Determine the (x, y) coordinate at the center of the cell enclosing the given text.  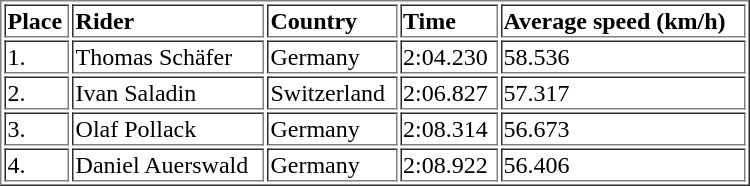
3. (36, 128)
4. (36, 164)
Ivan Saladin (169, 92)
Country (332, 20)
Time (448, 20)
2:08.922 (448, 164)
2:08.314 (448, 128)
Switzerland (332, 92)
Thomas Schäfer (169, 56)
56.406 (622, 164)
Olaf Pollack (169, 128)
2. (36, 92)
Average speed (km/h) (622, 20)
Rider (169, 20)
57.317 (622, 92)
58.536 (622, 56)
1. (36, 56)
Daniel Auerswald (169, 164)
2:04.230 (448, 56)
Place (36, 20)
2:06.827 (448, 92)
56.673 (622, 128)
